Scan for the cell matching the given text and deliver its (x, y) coordinate at center. 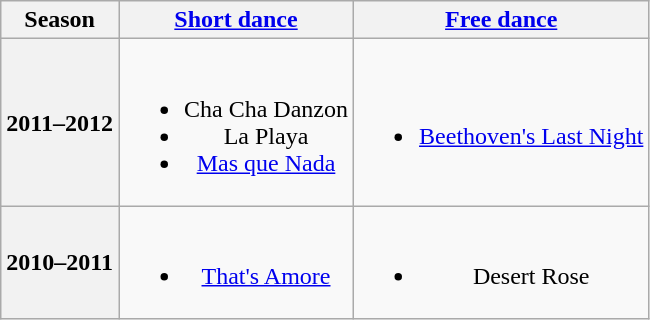
Season (60, 20)
2011–2012 (60, 122)
Cha Cha Danzon La Playa Mas que Nada (236, 122)
Desert Rose (502, 262)
That's Amore (236, 262)
2010–2011 (60, 262)
Beethoven's Last Night (502, 122)
Short dance (236, 20)
Free dance (502, 20)
